Search for the cell housing the specified text and yield its (x, y) center coordinate. 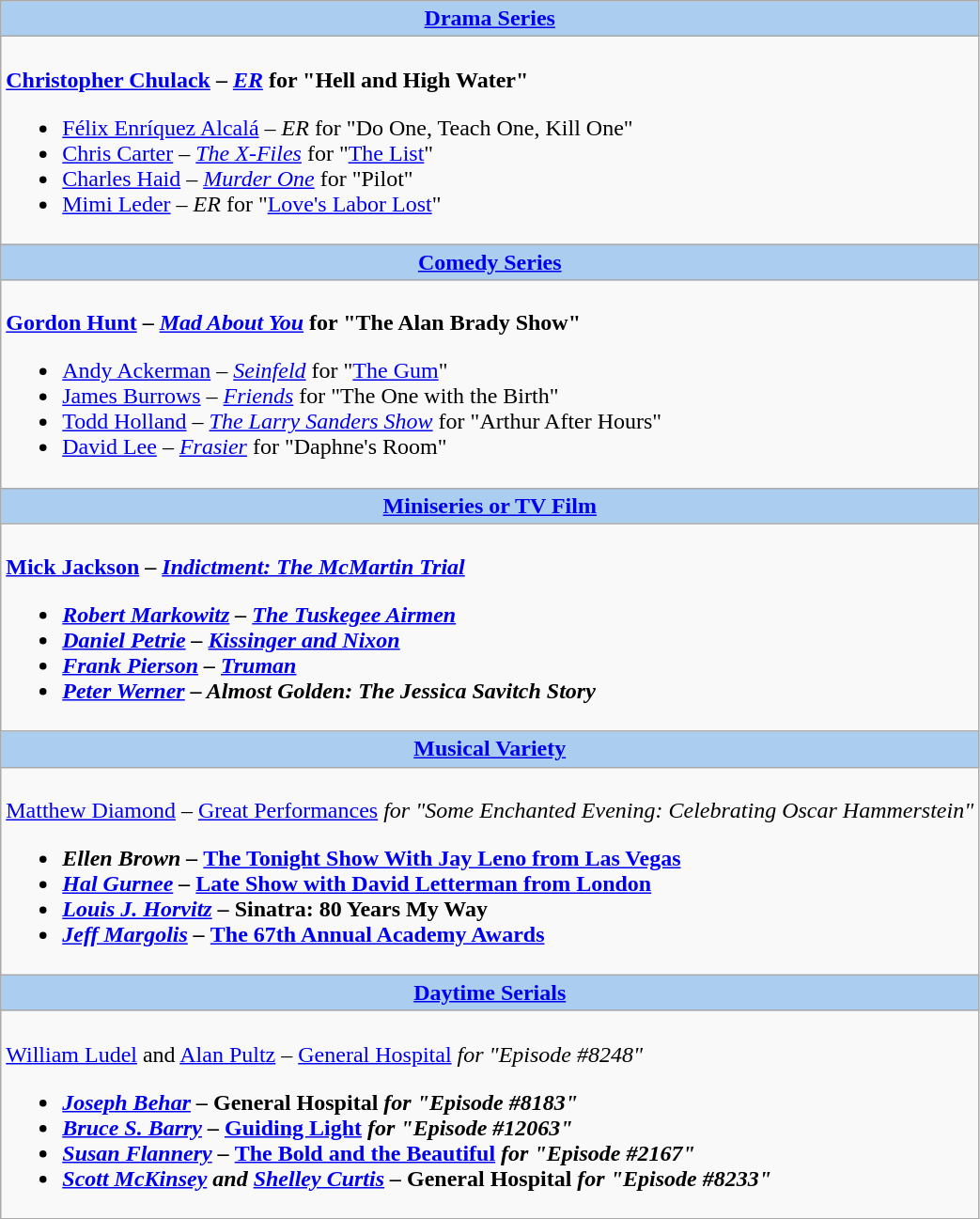
Daytime Serials (490, 992)
Musical Variety (490, 749)
Drama Series (490, 19)
Miniseries or TV Film (490, 506)
Comedy Series (490, 262)
